Return [x, y] of the center of cell containing provided text 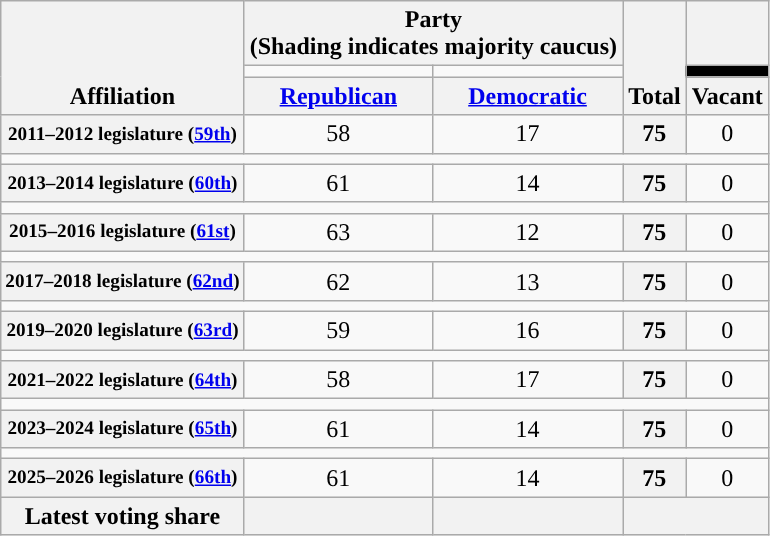
Latest voting share [122, 516]
2015–2016 legislature (61st) [122, 232]
Party (Shading indicates majority caucus) [433, 34]
12 [527, 232]
13 [527, 281]
2013–2014 legislature (60th) [122, 183]
59 [338, 330]
16 [527, 330]
62 [338, 281]
Vacant [727, 96]
2025–2026 legislature (66th) [122, 478]
2021–2022 legislature (64th) [122, 380]
2019–2020 legislature (63rd) [122, 330]
Democratic [527, 96]
Republican [338, 96]
2023–2024 legislature (65th) [122, 429]
63 [338, 232]
Total [655, 58]
2011–2012 legislature (59th) [122, 134]
2017–2018 legislature (62nd) [122, 281]
Affiliation [122, 58]
